Return the (x, y) coordinate for the center point of the cell that contains the specified text.  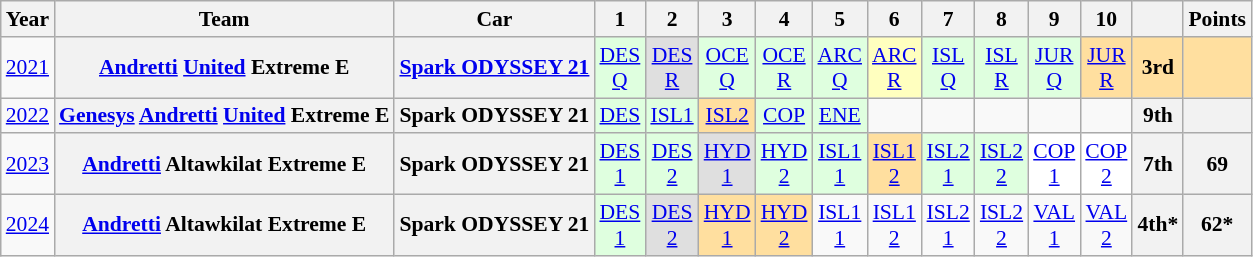
2024 (28, 226)
4 (784, 19)
4th* (1158, 226)
2022 (28, 116)
6 (894, 19)
ARCQ (840, 68)
7 (948, 19)
9th (1158, 116)
ENE (840, 116)
Andretti United Extreme E (224, 68)
COP1 (1054, 164)
Genesys Andretti United Extreme E (224, 116)
2023 (28, 164)
69 (1217, 164)
OCER (784, 68)
2021 (28, 68)
10 (1106, 19)
DESR (672, 68)
7th (1158, 164)
COP2 (1106, 164)
Car (494, 19)
Team (224, 19)
COP (784, 116)
VAL2 (1106, 226)
ISL1 (672, 116)
DES (620, 116)
VAL1 (1054, 226)
Year (28, 19)
JURQ (1054, 68)
JURR (1106, 68)
ISLQ (948, 68)
ISL2 (728, 116)
3 (728, 19)
9 (1054, 19)
Points (1217, 19)
DESQ (620, 68)
62* (1217, 226)
1 (620, 19)
5 (840, 19)
ISLR (1002, 68)
3rd (1158, 68)
8 (1002, 19)
2 (672, 19)
ARCR (894, 68)
OCEQ (728, 68)
